Return the [X, Y] coordinate for the center point of the cell that contains the specified text.  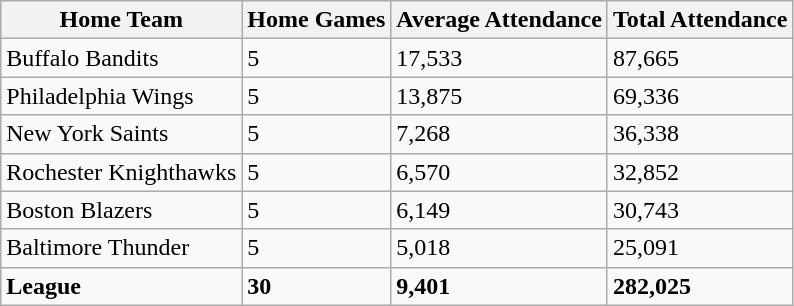
69,336 [700, 96]
Boston Blazers [122, 210]
Total Attendance [700, 20]
Home Games [316, 20]
87,665 [700, 58]
Philadelphia Wings [122, 96]
Average Attendance [500, 20]
13,875 [500, 96]
New York Saints [122, 134]
Buffalo Bandits [122, 58]
9,401 [500, 286]
League [122, 286]
32,852 [700, 172]
30,743 [700, 210]
17,533 [500, 58]
Rochester Knighthawks [122, 172]
Baltimore Thunder [122, 248]
282,025 [700, 286]
Home Team [122, 20]
36,338 [700, 134]
6,149 [500, 210]
25,091 [700, 248]
30 [316, 286]
6,570 [500, 172]
7,268 [500, 134]
5,018 [500, 248]
